Search for the cell housing the specified text and yield its (X, Y) center coordinate. 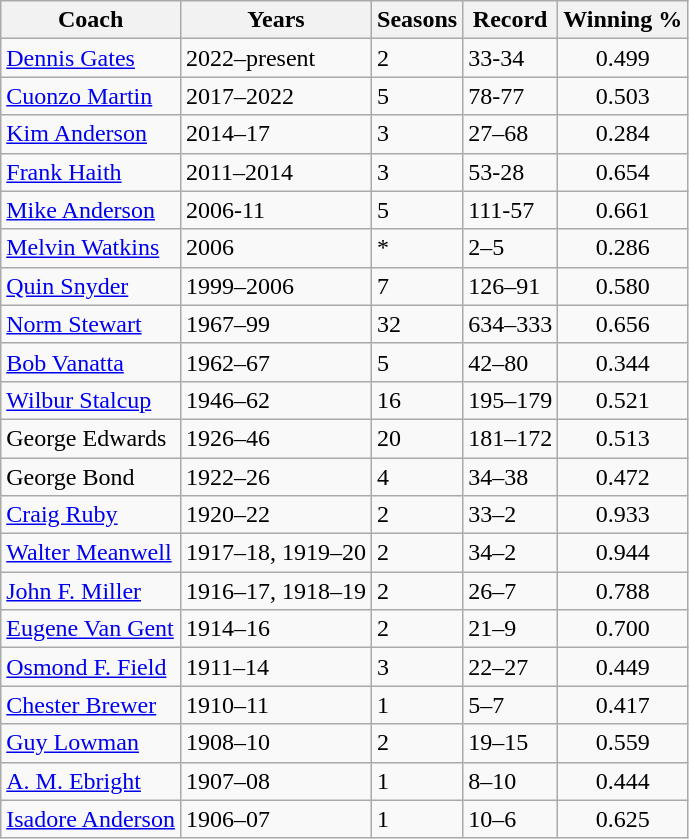
Craig Ruby (91, 515)
Wilbur Stalcup (91, 400)
53-28 (510, 172)
34–2 (510, 553)
0.344 (623, 362)
Winning % (623, 20)
0.944 (623, 553)
Bob Vanatta (91, 362)
1916–17, 1918–19 (276, 591)
2011–2014 (276, 172)
Melvin Watkins (91, 248)
0.417 (623, 705)
1922–26 (276, 477)
2006 (276, 248)
26–7 (510, 591)
0.503 (623, 96)
27–68 (510, 134)
33–2 (510, 515)
1920–22 (276, 515)
0.286 (623, 248)
George Bond (91, 477)
1962–67 (276, 362)
0.499 (623, 58)
111-57 (510, 210)
1946–62 (276, 400)
0.661 (623, 210)
19–15 (510, 743)
Dennis Gates (91, 58)
20 (418, 438)
Mike Anderson (91, 210)
32 (418, 324)
0.472 (623, 477)
* (418, 248)
2017–2022 (276, 96)
22–27 (510, 667)
1999–2006 (276, 286)
1917–18, 1919–20 (276, 553)
634–333 (510, 324)
1967–99 (276, 324)
5–7 (510, 705)
0.933 (623, 515)
0.625 (623, 819)
21–9 (510, 629)
Chester Brewer (91, 705)
A. M. Ebright (91, 781)
16 (418, 400)
0.700 (623, 629)
Years (276, 20)
0.449 (623, 667)
Quin Snyder (91, 286)
1911–14 (276, 667)
2006-11 (276, 210)
0.284 (623, 134)
181–172 (510, 438)
Frank Haith (91, 172)
0.559 (623, 743)
2022–present (276, 58)
7 (418, 286)
Kim Anderson (91, 134)
0.656 (623, 324)
Osmond F. Field (91, 667)
1906–07 (276, 819)
10–6 (510, 819)
1914–16 (276, 629)
33-34 (510, 58)
George Edwards (91, 438)
0.580 (623, 286)
126–91 (510, 286)
34–38 (510, 477)
0.654 (623, 172)
Walter Meanwell (91, 553)
2014–17 (276, 134)
John F. Miller (91, 591)
42–80 (510, 362)
1926–46 (276, 438)
1910–11 (276, 705)
0.444 (623, 781)
Isadore Anderson (91, 819)
Cuonzo Martin (91, 96)
1907–08 (276, 781)
Coach (91, 20)
78-77 (510, 96)
Eugene Van Gent (91, 629)
Guy Lowman (91, 743)
Norm Stewart (91, 324)
195–179 (510, 400)
1908–10 (276, 743)
Seasons (418, 20)
2–5 (510, 248)
0.521 (623, 400)
0.788 (623, 591)
0.513 (623, 438)
Record (510, 20)
8–10 (510, 781)
4 (418, 477)
